For the text-containing cell, return its midpoint in (X, Y) coordinate format. 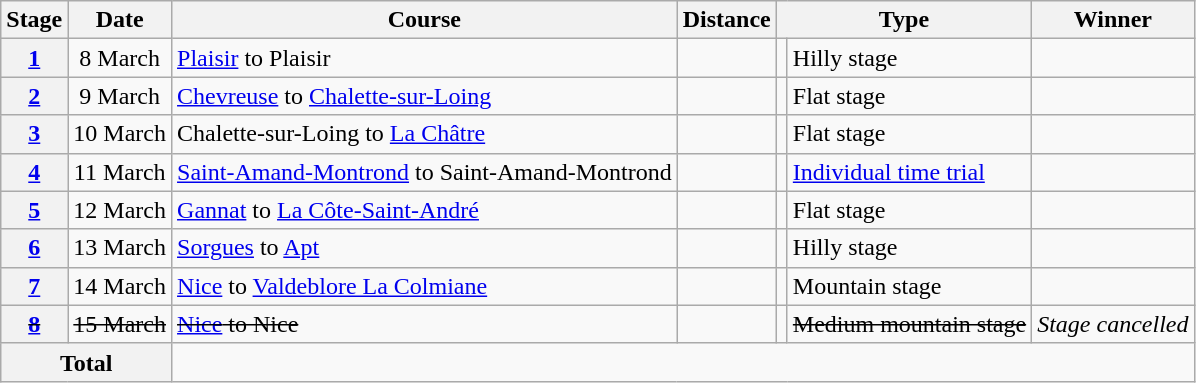
Mountain stage (909, 286)
Chalette-sur-Loing to La Châtre (425, 134)
Date (120, 20)
Stage (34, 20)
9 March (120, 96)
Nice to Nice (425, 324)
12 March (120, 210)
Nice to Valdeblore La Colmiane (425, 286)
3 (34, 134)
8 March (120, 58)
8 (34, 324)
Medium mountain stage (909, 324)
6 (34, 248)
Distance (726, 20)
Total (86, 362)
11 March (120, 172)
Individual time trial (909, 172)
Saint-Amand-Montrond to Saint-Amand-Montrond (425, 172)
5 (34, 210)
Chevreuse to Chalette-sur-Loing (425, 96)
15 March (120, 324)
4 (34, 172)
7 (34, 286)
Gannat to La Côte-Saint-André (425, 210)
13 March (120, 248)
10 March (120, 134)
2 (34, 96)
Type (904, 20)
Sorgues to Apt (425, 248)
1 (34, 58)
Course (425, 20)
Winner (1113, 20)
Stage cancelled (1113, 324)
Plaisir to Plaisir (425, 58)
14 March (120, 286)
